Provide the (x, y) coordinate of the cell's center where the given text is located.  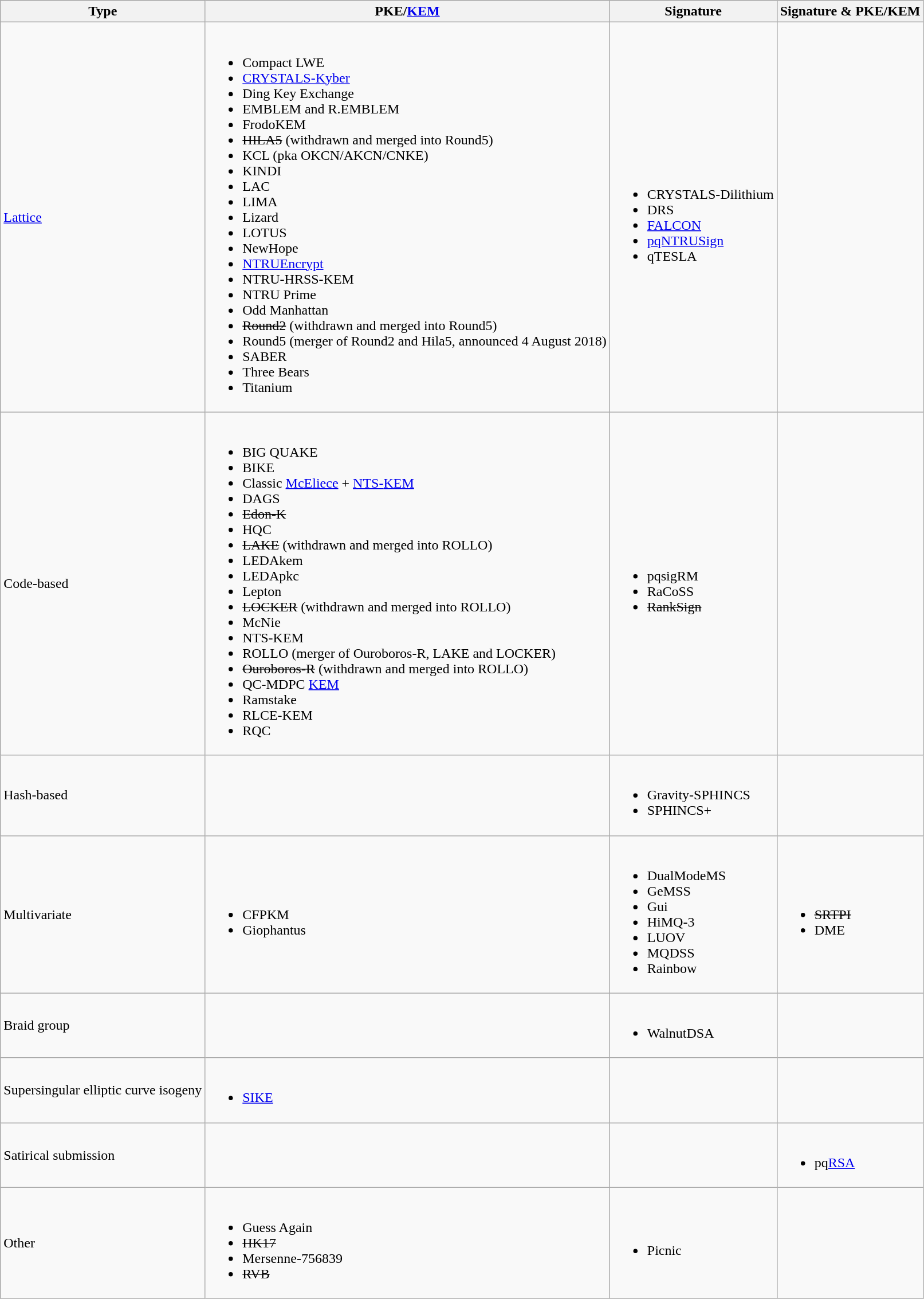
WalnutDSA (693, 1026)
DualModeMSGeMSSGuiHiMQ-3LUOVMQDSSRainbow (693, 915)
Braid group (103, 1026)
SRTPIDME (850, 915)
Signature (693, 11)
CRYSTALS-DilithiumDRSFALCONpqNTRUSignqTESLA (693, 217)
CFPKMGiophantus (408, 915)
Supersingular elliptic curve isogeny (103, 1090)
pqsigRMRaCoSSRankSign (693, 583)
Signature & PKE/KEM (850, 11)
Picnic (693, 1243)
Type (103, 11)
Multivariate (103, 915)
Lattice (103, 217)
Other (103, 1243)
Code-based (103, 583)
SIKE (408, 1090)
Guess AgainHK17Mersenne-756839RVB (408, 1243)
pqRSA (850, 1155)
Satirical submission (103, 1155)
Gravity-SPHINCSSPHINCS+ (693, 795)
Hash-based (103, 795)
PKE/KEM (408, 11)
